Extract the (x, y) coordinate from the center of the cell holding the provided text.  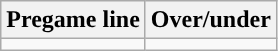
Pregame line (74, 20)
Over/under (210, 20)
